Provide the (X, Y) coordinate of the cell's center where the given text is located.  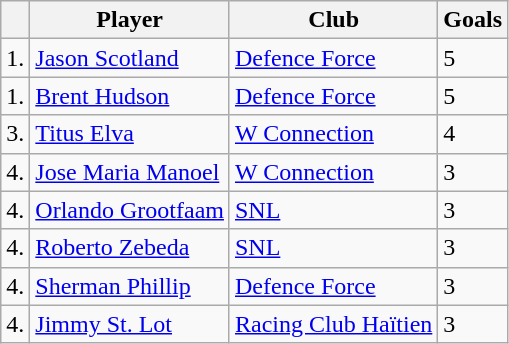
3. (16, 134)
Roberto Zebeda (130, 248)
Club (333, 20)
4 (473, 134)
Racing Club Haïtien (333, 324)
Sherman Phillip (130, 286)
Brent Hudson (130, 96)
Orlando Grootfaam (130, 210)
Jose Maria Manoel (130, 172)
Player (130, 20)
Jimmy St. Lot (130, 324)
Jason Scotland (130, 58)
Goals (473, 20)
Titus Elva (130, 134)
